Detect which cell encompasses the target text, then output its [x, y] center coordinate. 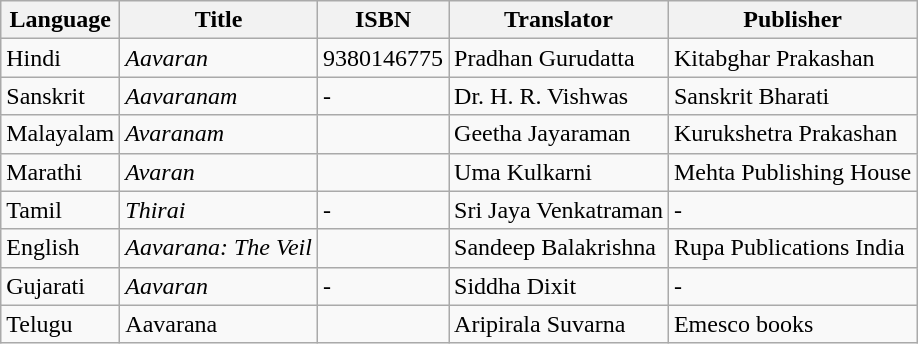
9380146775 [382, 58]
English [60, 248]
Hindi [60, 58]
Kitabghar Prakashan [792, 58]
Pradhan Gurudatta [559, 58]
Thirai [219, 210]
Sri Jaya Venkatraman [559, 210]
Aavarana: The Veil [219, 248]
Avaranam [219, 134]
Telugu [60, 324]
Malayalam [60, 134]
Mehta Publishing House [792, 172]
Geetha Jayaraman [559, 134]
Rupa Publications India [792, 248]
Publisher [792, 20]
Title [219, 20]
Marathi [60, 172]
Avaran [219, 172]
Gujarati [60, 286]
ISBN [382, 20]
Aavarana [219, 324]
Language [60, 20]
Aripirala Suvarna [559, 324]
Sandeep Balakrishna [559, 248]
Siddha Dixit [559, 286]
Emesco books [792, 324]
Translator [559, 20]
Uma Kulkarni [559, 172]
Dr. H. R. Vishwas [559, 96]
Sanskrit [60, 96]
Sanskrit Bharati [792, 96]
Aavaranam [219, 96]
Tamil [60, 210]
Kurukshetra Prakashan [792, 134]
